Detect which cell encompasses the target text, then output its (x, y) center coordinate. 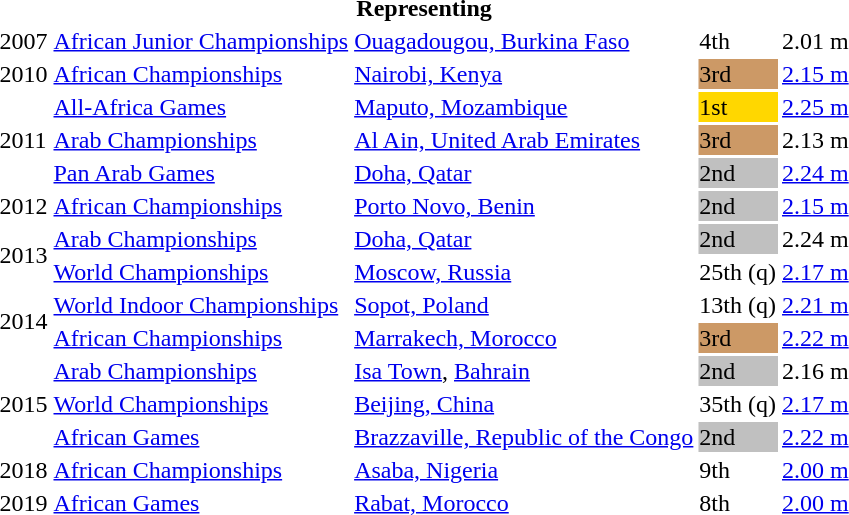
All-Africa Games (201, 107)
13th (q) (738, 305)
9th (738, 470)
Moscow, Russia (524, 272)
World Indoor Championships (201, 305)
Sopot, Poland (524, 305)
4th (738, 41)
35th (q) (738, 404)
Brazzaville, Republic of the Congo (524, 437)
Nairobi, Kenya (524, 74)
1st (738, 107)
African Junior Championships (201, 41)
Asaba, Nigeria (524, 470)
Ouagadougou, Burkina Faso (524, 41)
Al Ain, United Arab Emirates (524, 140)
Pan Arab Games (201, 173)
25th (q) (738, 272)
Maputo, Mozambique (524, 107)
Porto Novo, Benin (524, 206)
Marrakech, Morocco (524, 338)
African Games (201, 437)
Isa Town, Bahrain (524, 371)
Beijing, China (524, 404)
